Detect which cell encompasses the target text, then output its (X, Y) center coordinate. 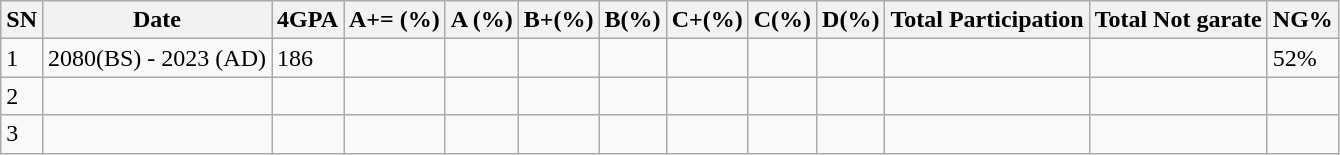
B+(%) (558, 20)
Date (156, 20)
A+= (%) (395, 20)
186 (308, 58)
Total Participation (987, 20)
2 (22, 96)
3 (22, 134)
SN (22, 20)
B(%) (632, 20)
4GPA (308, 20)
A (%) (482, 20)
Total Not garate (1178, 20)
52% (1302, 58)
D(%) (851, 20)
C+(%) (707, 20)
C(%) (782, 20)
2080(BS) - 2023 (AD) (156, 58)
NG% (1302, 20)
1 (22, 58)
